Identify which cell holds the provided text, then report its (x, y) central coordinate. 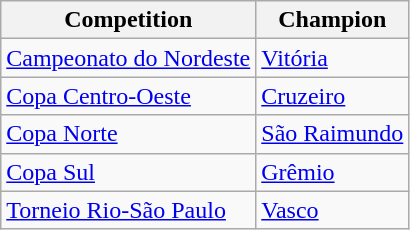
Champion (332, 20)
São Raimundo (332, 134)
Competition (128, 20)
Grêmio (332, 172)
Vitória (332, 58)
Copa Centro-Oeste (128, 96)
Cruzeiro (332, 96)
Copa Sul (128, 172)
Vasco (332, 210)
Campeonato do Nordeste (128, 58)
Copa Norte (128, 134)
Torneio Rio-São Paulo (128, 210)
